Identify which cell holds the provided text, then report its [X, Y] central coordinate. 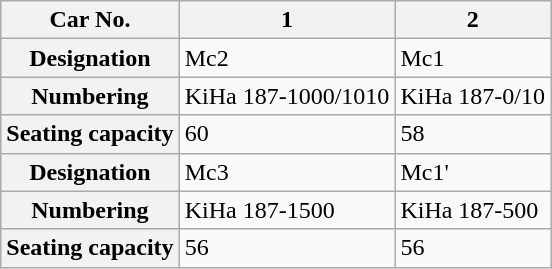
2 [473, 20]
KiHa 187-0/10 [473, 96]
Mc2 [287, 58]
KiHa 187-500 [473, 210]
Mc1' [473, 172]
KiHa 187-1500 [287, 210]
KiHa 187-1000/1010 [287, 96]
1 [287, 20]
60 [287, 134]
58 [473, 134]
Mc1 [473, 58]
Car No. [90, 20]
Mc3 [287, 172]
